Capture the cell that displays the provided text and extract its [x, y] central coordinate. 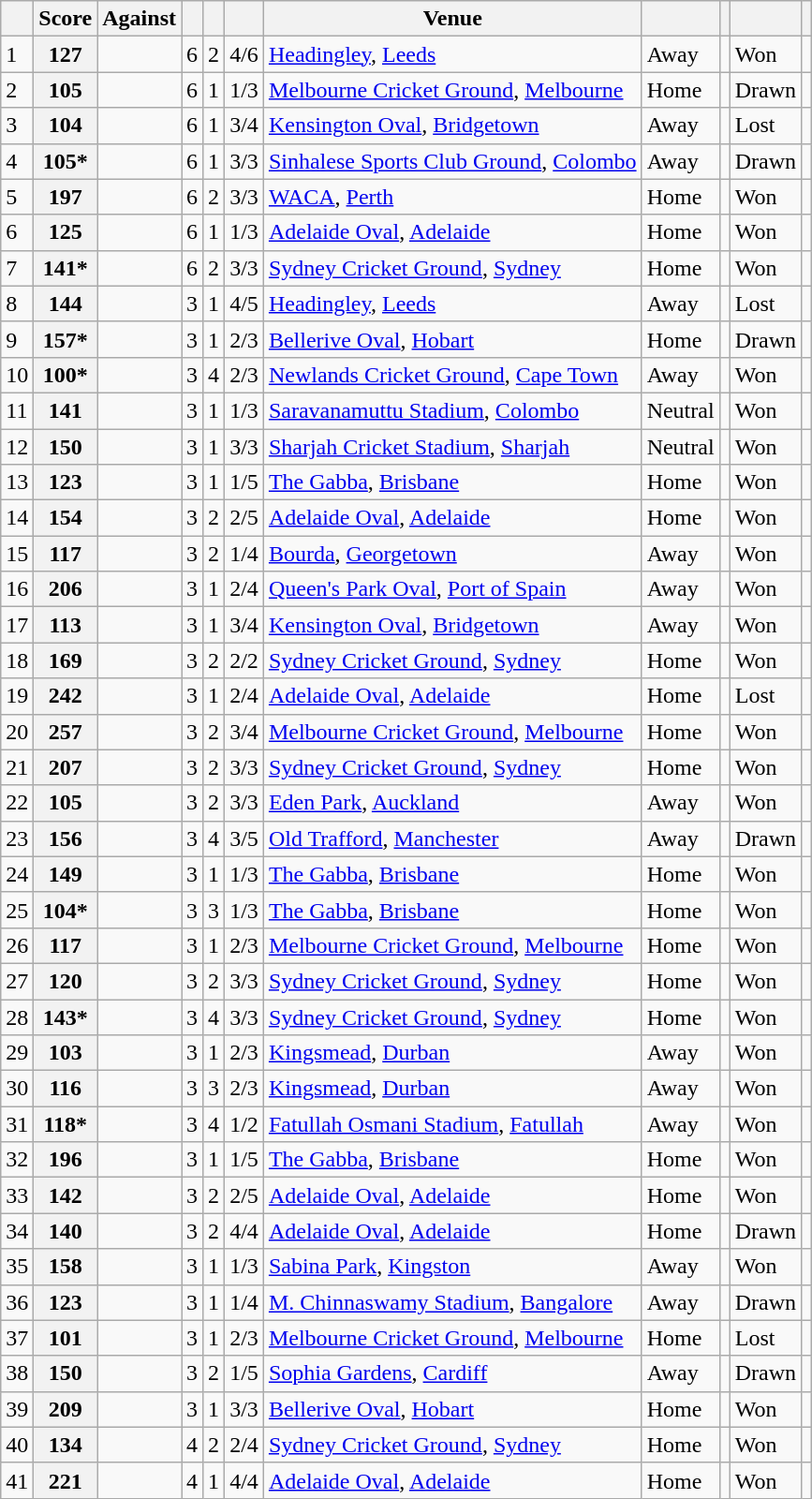
140 [66, 1231]
11 [17, 410]
20 [17, 732]
27 [17, 981]
32 [17, 1160]
144 [66, 304]
Sophia Gardens, Cardiff [452, 1373]
Score [66, 19]
127 [66, 54]
116 [66, 1089]
197 [66, 197]
4/5 [244, 304]
15 [17, 554]
1/2 [244, 1124]
125 [66, 232]
141 [66, 410]
242 [66, 696]
Newlands Cricket Ground, Cape Town [452, 375]
24 [17, 874]
Venue [452, 19]
18 [17, 660]
209 [66, 1409]
10 [17, 375]
40 [17, 1445]
14 [17, 518]
26 [17, 945]
Eden Park, Auckland [452, 803]
23 [17, 839]
142 [66, 1195]
Sinhalese Sports Club Ground, Colombo [452, 161]
21 [17, 767]
156 [66, 839]
Old Trafford, Manchester [452, 839]
154 [66, 518]
134 [66, 1445]
103 [66, 1053]
M. Chinnaswamy Stadium, Bangalore [452, 1302]
Fatullah Osmani Stadium, Fatullah [452, 1124]
104* [66, 910]
257 [66, 732]
39 [17, 1409]
105* [66, 161]
17 [17, 625]
5 [17, 197]
206 [66, 589]
22 [17, 803]
35 [17, 1267]
28 [17, 1017]
118* [66, 1124]
149 [66, 874]
100* [66, 375]
120 [66, 981]
19 [17, 696]
169 [66, 660]
113 [66, 625]
36 [17, 1302]
WACA, Perth [452, 197]
3/5 [244, 839]
141* [66, 268]
158 [66, 1267]
Bourda, Georgetown [452, 554]
104 [66, 126]
37 [17, 1338]
2/2 [244, 660]
31 [17, 1124]
29 [17, 1053]
16 [17, 589]
101 [66, 1338]
Sabina Park, Kingston [452, 1267]
157* [66, 339]
207 [66, 767]
9 [17, 339]
221 [66, 1480]
38 [17, 1373]
Queen's Park Oval, Port of Spain [452, 589]
25 [17, 910]
30 [17, 1089]
143* [66, 1017]
8 [17, 304]
13 [17, 482]
Against [140, 19]
Sharjah Cricket Stadium, Sharjah [452, 447]
4/6 [244, 54]
33 [17, 1195]
Saravanamuttu Stadium, Colombo [452, 410]
196 [66, 1160]
12 [17, 447]
41 [17, 1480]
34 [17, 1231]
7 [17, 268]
